Extract the (x, y) coordinate from the center of the cell holding the provided text.  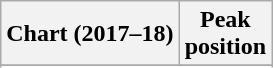
Chart (2017–18) (90, 34)
Peakposition (225, 34)
